For the text-containing cell, return its midpoint in [x, y] coordinate format. 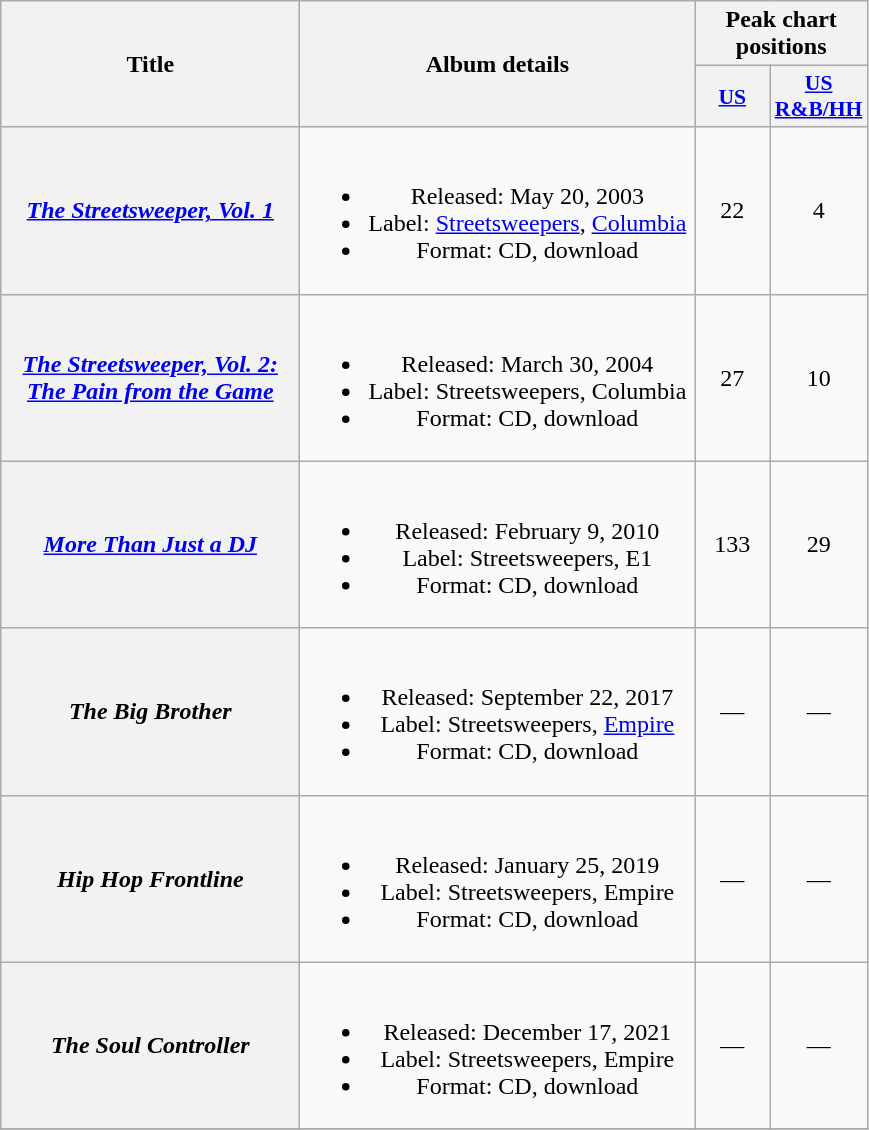
Released: September 22, 2017Label: Streetsweepers, EmpireFormat: CD, download [498, 712]
29 [819, 544]
US [732, 96]
More Than Just a DJ [150, 544]
Released: March 30, 2004Label: Streetsweepers, ColumbiaFormat: CD, download [498, 378]
22 [732, 210]
4 [819, 210]
The Streetsweeper, Vol. 1 [150, 210]
Released: January 25, 2019Label: Streetsweepers, EmpireFormat: CD, download [498, 878]
Released: February 9, 2010Label: Streetsweepers, E1Format: CD, download [498, 544]
Peak chart positions [782, 34]
133 [732, 544]
The Soul Controller [150, 1046]
10 [819, 378]
Hip Hop Frontline [150, 878]
The Streetsweeper, Vol. 2: The Pain from the Game [150, 378]
The Big Brother [150, 712]
Album details [498, 64]
Released: December 17, 2021Label: Streetsweepers, EmpireFormat: CD, download [498, 1046]
27 [732, 378]
USR&B/HH [819, 96]
Released: May 20, 2003Label: Streetsweepers, ColumbiaFormat: CD, download [498, 210]
Title [150, 64]
